Pinpoint the cell where the given text exists, returning its [x, y] midpoint coordinate. 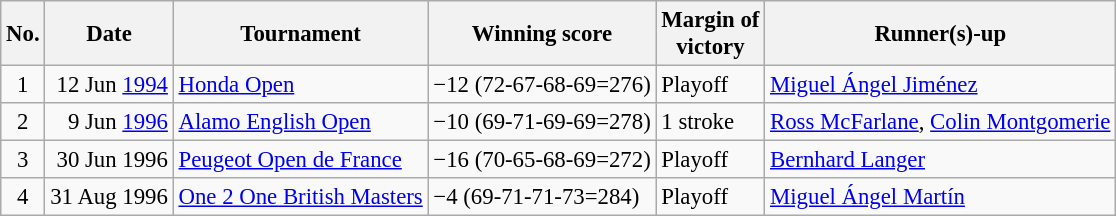
2 [23, 122]
Miguel Ángel Jiménez [940, 85]
Tournament [300, 34]
Date [109, 34]
4 [23, 197]
12 Jun 1994 [109, 85]
31 Aug 1996 [109, 197]
1 [23, 85]
Alamo English Open [300, 122]
Winning score [542, 34]
Bernhard Langer [940, 160]
No. [23, 34]
Margin ofvictory [710, 34]
−16 (70-65-68-69=272) [542, 160]
Ross McFarlane, Colin Montgomerie [940, 122]
3 [23, 160]
1 stroke [710, 122]
One 2 One British Masters [300, 197]
−10 (69-71-69-69=278) [542, 122]
−12 (72-67-68-69=276) [542, 85]
Peugeot Open de France [300, 160]
−4 (69-71-71-73=284) [542, 197]
30 Jun 1996 [109, 160]
9 Jun 1996 [109, 122]
Runner(s)-up [940, 34]
Honda Open [300, 85]
Miguel Ángel Martín [940, 197]
